Scan for the cell matching the given text and deliver its (X, Y) coordinate at center. 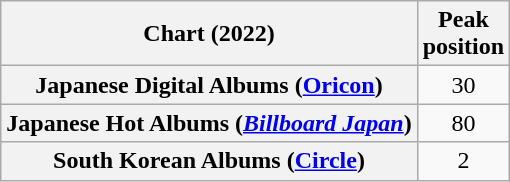
2 (463, 161)
South Korean Albums (Circle) (209, 161)
80 (463, 123)
Japanese Digital Albums (Oricon) (209, 85)
Peakposition (463, 34)
Chart (2022) (209, 34)
Japanese Hot Albums (Billboard Japan) (209, 123)
30 (463, 85)
